Identify which cell holds the provided text, then report its [X, Y] central coordinate. 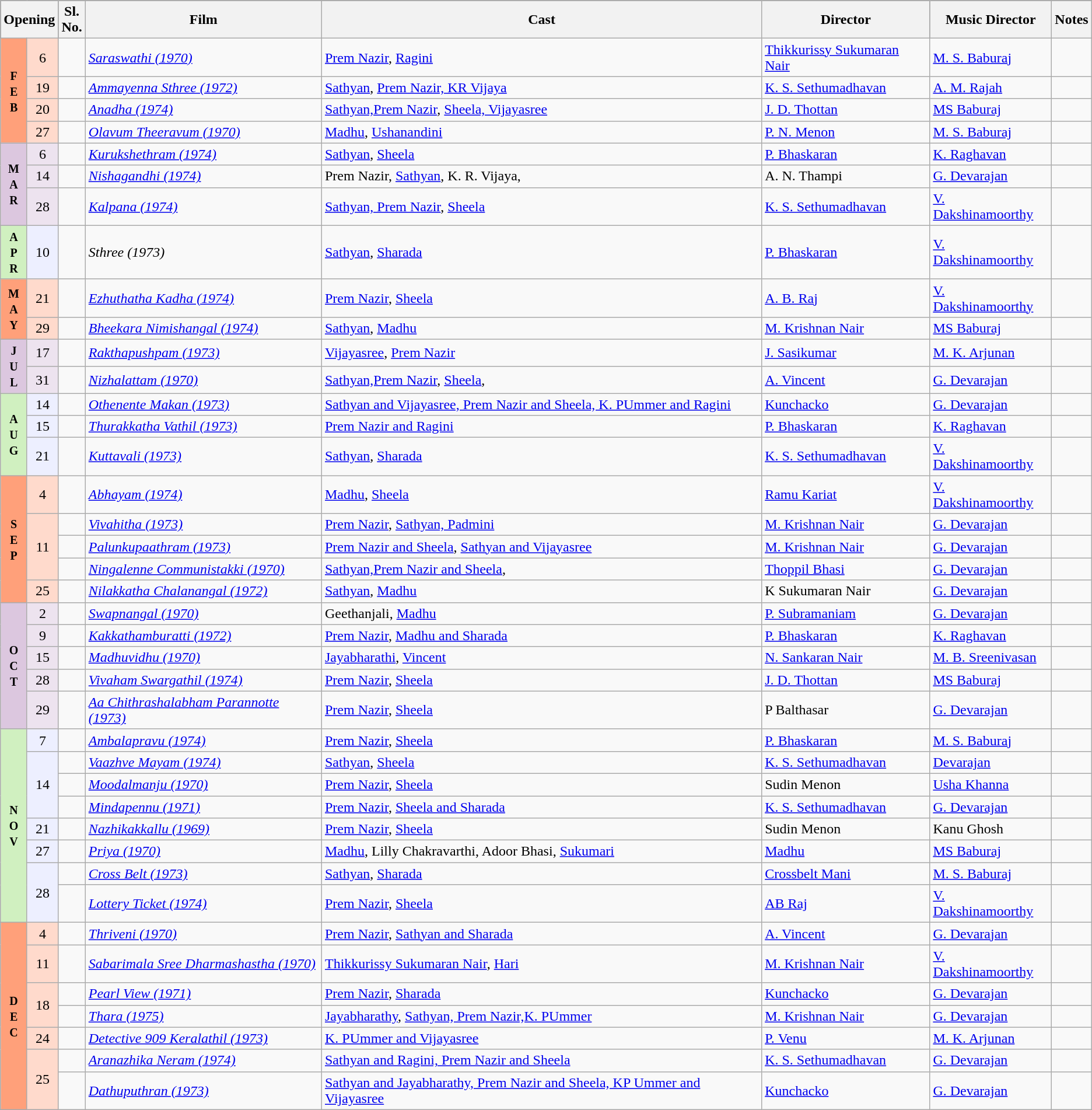
P. Venu [846, 1038]
Rakthapushpam (1973) [203, 352]
Sathyan, Prem Nazir, Sheela [541, 207]
Thurakkatha Vathil (1973) [203, 427]
Moodalmanju (1970) [203, 784]
Sathyan and Jayabharathy, Prem Nazir and Sheela, KP Ummer and Vijayasree [541, 1090]
Vaazhve Mayam (1974) [203, 762]
Prem Nazir, Sathyan and Sharada [541, 934]
K Sukumaran Nair [846, 591]
2 [42, 613]
P Balthasar [846, 710]
Sathyan,Prem Nazir, Sheela, [541, 379]
Sathyan,Prem Nazir and Sheela, [541, 569]
Kakkathamburatti (1972) [203, 636]
Cross Belt (1973) [203, 874]
Aa Chithrashalabham Parannotte (1973) [203, 710]
Dathuputhran (1973) [203, 1090]
Olavum Theeravum (1970) [203, 132]
Prem Nazir and Sheela, Sathyan and Vijayasree [541, 547]
Palunkupaathram (1973) [203, 547]
OCT [14, 665]
Prem Nazir, Sathyan, K. R. Vijaya, [541, 176]
31 [42, 379]
Ammayenna Sthree (1972) [203, 88]
Mindapennu (1971) [203, 807]
A. N. Thampi [846, 176]
MAY [14, 309]
Film [203, 20]
J. Sasikumar [846, 352]
Sathyan and Vijayasree, Prem Nazir and Sheela, K. PUmmer and Ragini [541, 404]
Sabarimala Sree Dharmashastha (1970) [203, 964]
Aranazhika Neram (1974) [203, 1060]
JUL [14, 366]
Othenente Makan (1973) [203, 404]
7 [42, 740]
Vivaham Swargathil (1974) [203, 680]
Sathyan, Prem Nazir, KR Vijaya [541, 88]
Prem Nazir, Sheela and Sharada [541, 807]
Pearl View (1971) [203, 994]
SEP [14, 539]
Jayabharathy, Sathyan, Prem Nazir,K. PUmmer [541, 1016]
Music Director [991, 20]
Madhu [846, 851]
19 [42, 88]
Prem Nazir, Madhu and Sharada [541, 636]
Sthree (1973) [203, 252]
Detective 909 Keralathil (1973) [203, 1038]
Thikkurissy Sukumaran Nair [846, 57]
K. PUmmer and Vijayasree [541, 1038]
FEB [14, 91]
N. Sankaran Nair [846, 658]
Cast [541, 20]
Sathyan and Ragini, Prem Nazir and Sheela [541, 1060]
P. Subramaniam [846, 613]
NOV [14, 826]
Opening [29, 20]
Director [846, 20]
Geethanjali, Madhu [541, 613]
Kurukshethram (1974) [203, 154]
Nilakkatha Chalanangal (1972) [203, 591]
Swapnangal (1970) [203, 613]
Thoppil Bhasi [846, 569]
Thriveni (1970) [203, 934]
Notes [1072, 20]
Prem Nazir and Ragini [541, 427]
Thikkurissy Sukumaran Nair, Hari [541, 964]
9 [42, 636]
Madhu, Lilly Chakravarthi, Adoor Bhasi, Sukumari [541, 851]
Crossbelt Mani [846, 874]
Devarajan [991, 762]
Ambalapravu (1974) [203, 740]
P. N. Menon [846, 132]
Jayabharathi, Vincent [541, 658]
Usha Khanna [991, 784]
Madhuvidhu (1970) [203, 658]
Ezhuthatha Kadha (1974) [203, 298]
AUG [14, 434]
Kalpana (1974) [203, 207]
17 [42, 352]
Prem Nazir, Sharada [541, 994]
Nishagandhi (1974) [203, 176]
Abhayam (1974) [203, 495]
Nazhikakkallu (1969) [203, 829]
Sl.No. [72, 20]
Ningalenne Communistakki (1970) [203, 569]
Madhu, Sheela [541, 495]
Anadha (1974) [203, 110]
Saraswathi (1970) [203, 57]
APR [14, 252]
Kuttavali (1973) [203, 456]
Priya (1970) [203, 851]
Madhu, Ushanandini [541, 132]
Vijayasree, Prem Nazir [541, 352]
A. B. Raj [846, 298]
Ramu Kariat [846, 495]
Kanu Ghosh [991, 829]
Lottery Ticket (1974) [203, 903]
18 [42, 1005]
Vivahitha (1973) [203, 525]
A. M. Rajah [991, 88]
Nizhalattam (1970) [203, 379]
Sathyan,Prem Nazir, Sheela, Vijayasree [541, 110]
Prem Nazir, Sathyan, Padmini [541, 525]
MAR [14, 184]
M. B. Sreenivasan [991, 658]
20 [42, 110]
24 [42, 1038]
AB Raj [846, 903]
Bheekara Nimishangal (1974) [203, 328]
Thara (1975) [203, 1016]
Prem Nazir, Ragini [541, 57]
DEC [14, 1016]
10 [42, 252]
